For the text-containing cell, return its midpoint in (x, y) coordinate format. 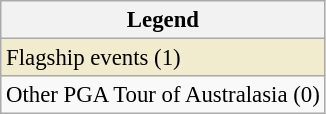
Flagship events (1) (163, 58)
Legend (163, 20)
Other PGA Tour of Australasia (0) (163, 95)
